Detect which cell encompasses the target text, then output its [X, Y] center coordinate. 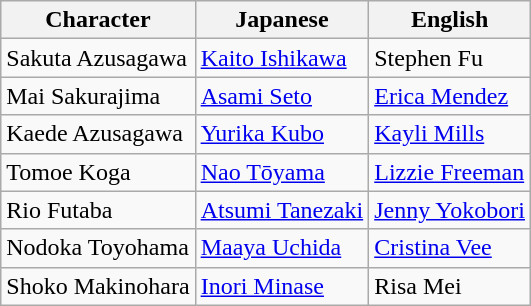
Nao Tōyama [282, 172]
Rio Futaba [98, 210]
Inori Minase [282, 286]
Kaito Ishikawa [282, 58]
Stephen Fu [450, 58]
Asami Seto [282, 96]
Kaede Azusagawa [98, 134]
Japanese [282, 20]
Tomoe Koga [98, 172]
Cristina Vee [450, 248]
English [450, 20]
Jenny Yokobori [450, 210]
Character [98, 20]
Risa Mei [450, 286]
Shoko Makinohara [98, 286]
Atsumi Tanezaki [282, 210]
Mai Sakurajima [98, 96]
Lizzie Freeman [450, 172]
Nodoka Toyohama [98, 248]
Yurika Kubo [282, 134]
Kayli Mills [450, 134]
Sakuta Azusagawa [98, 58]
Erica Mendez [450, 96]
Maaya Uchida [282, 248]
